Detect which cell encompasses the target text, then output its [X, Y] center coordinate. 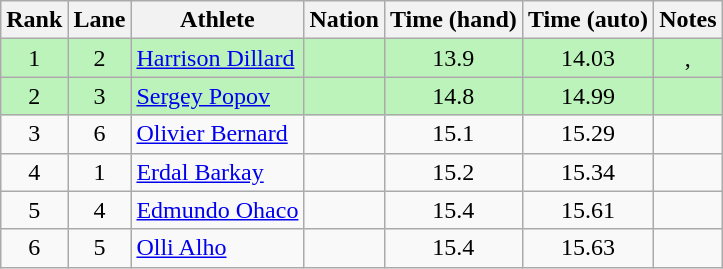
, [688, 58]
13.9 [453, 58]
15.29 [588, 134]
14.8 [453, 96]
Harrison Dillard [218, 58]
Nation [344, 20]
Time (auto) [588, 20]
Notes [688, 20]
Edmundo Ohaco [218, 210]
Sergey Popov [218, 96]
Olivier Bernard [218, 134]
Erdal Barkay [218, 172]
15.61 [588, 210]
15.63 [588, 248]
Olli Alho [218, 248]
15.34 [588, 172]
Rank [34, 20]
Lane [100, 20]
14.03 [588, 58]
Athlete [218, 20]
15.2 [453, 172]
Time (hand) [453, 20]
15.1 [453, 134]
14.99 [588, 96]
